Return the [x, y] coordinate for the center point of the cell that contains the specified text.  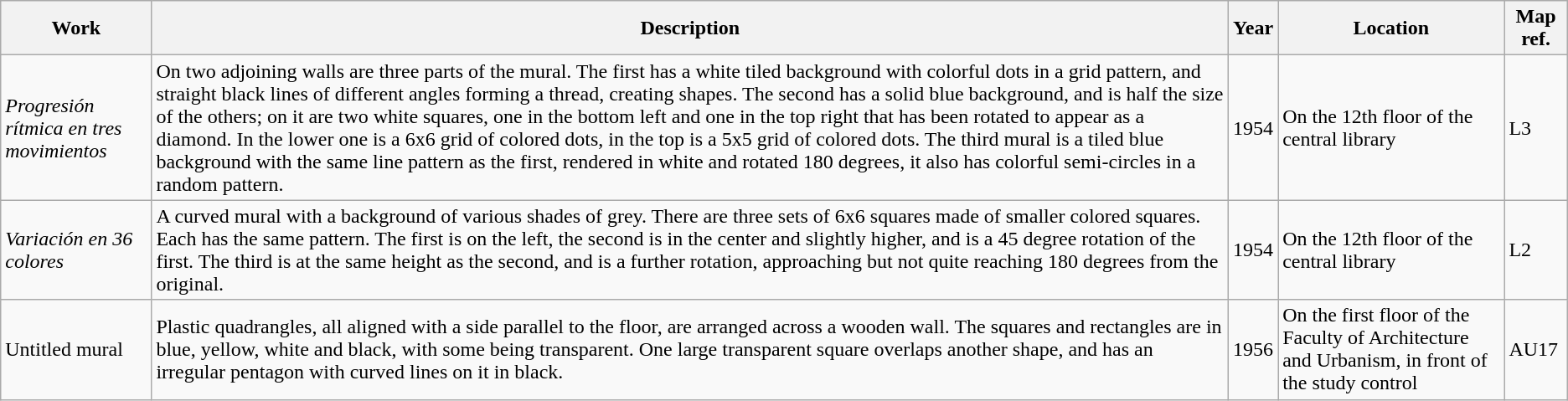
Map ref. [1536, 28]
Work [76, 28]
Progresión rítmica en tres movimientos [76, 127]
AU17 [1536, 350]
On the first floor of the Faculty of Architecture and Urbanism, in front of the study control [1391, 350]
Variación en 36 colores [76, 249]
1956 [1253, 350]
Year [1253, 28]
Description [690, 28]
L3 [1536, 127]
Untitled mural [76, 350]
L2 [1536, 249]
Location [1391, 28]
